Find where the given text appears and provide that cell's center as [X, Y] coordinate. 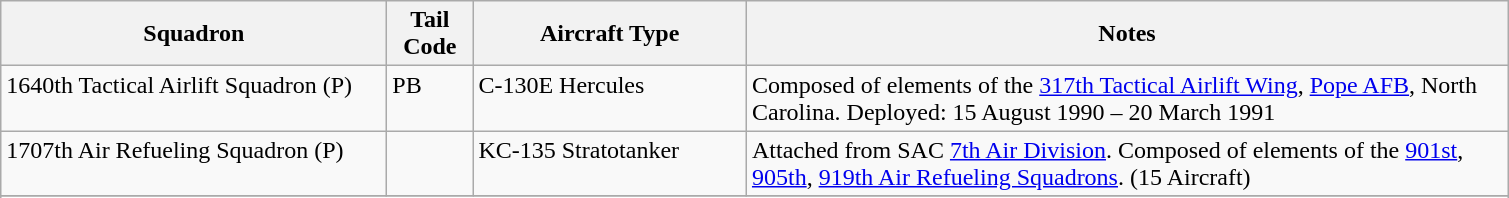
1707th Air Refueling Squadron (P) [194, 164]
Composed of elements of the 317th Tactical Airlift Wing, Pope AFB, North Carolina. Deployed: 15 August 1990 – 20 March 1991 [1126, 98]
Squadron [194, 34]
C-130E Hercules [610, 98]
1640th Tactical Airlift Squadron (P) [194, 98]
KC-135 Stratotanker [610, 164]
PB [430, 98]
Notes [1126, 34]
Tail Code [430, 34]
Attached from SAC 7th Air Division. Composed of elements of the 901st, 905th, 919th Air Refueling Squadrons. (15 Aircraft) [1126, 164]
Aircraft Type [610, 34]
